Capture the cell that displays the provided text and extract its [x, y] central coordinate. 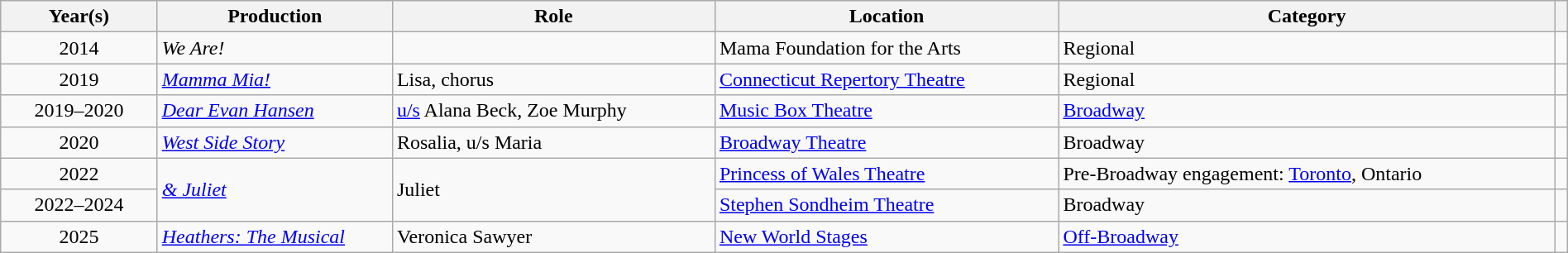
Role [553, 17]
Location [887, 17]
Production [275, 17]
Pre-Broadway engagement: Toronto, Ontario [1307, 174]
2022 [79, 174]
West Side Story [275, 142]
2022–2024 [79, 205]
Year(s) [79, 17]
Category [1307, 17]
Mamma Mia! [275, 79]
Stephen Sondheim Theatre [887, 205]
Mama Foundation for the Arts [887, 48]
& Juliet [275, 189]
2020 [79, 142]
Dear Evan Hansen [275, 111]
2019 [79, 79]
We Are! [275, 48]
Heathers: The Musical [275, 236]
Juliet [553, 189]
Music Box Theatre [887, 111]
Princess of Wales Theatre [887, 174]
Veronica Sawyer [553, 236]
Broadway Theatre [887, 142]
2025 [79, 236]
New World Stages [887, 236]
u/s Alana Beck, Zoe Murphy [553, 111]
Connecticut Repertory Theatre [887, 79]
Off-Broadway [1307, 236]
2019–2020 [79, 111]
Lisa, chorus [553, 79]
Rosalia, u/s Maria [553, 142]
2014 [79, 48]
